Return the (x, y) coordinate for the center point of the cell that contains the specified text.  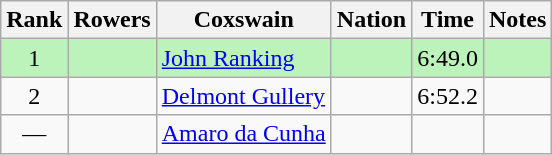
Time (448, 20)
Delmont Gullery (244, 96)
Amaro da Cunha (244, 134)
Nation (371, 20)
John Ranking (244, 58)
Notes (517, 20)
Rank (34, 20)
6:52.2 (448, 96)
1 (34, 58)
6:49.0 (448, 58)
Coxswain (244, 20)
2 (34, 96)
Rowers (112, 20)
— (34, 134)
